Return the [X, Y] coordinate for the center point of the cell that contains the specified text.  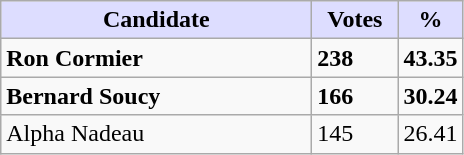
% [430, 20]
Alpha Nadeau [156, 134]
Ron Cormier [156, 58]
Bernard Soucy [156, 96]
Candidate [156, 20]
43.35 [430, 58]
30.24 [430, 96]
Votes [355, 20]
26.41 [430, 134]
166 [355, 96]
145 [355, 134]
238 [355, 58]
